From the cell containing the given text, extract its center point as [X, Y] coordinate. 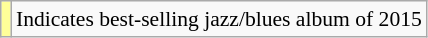
Indicates best-selling jazz/blues album of 2015 [219, 19]
